For the text-containing cell, return its midpoint in (x, y) coordinate format. 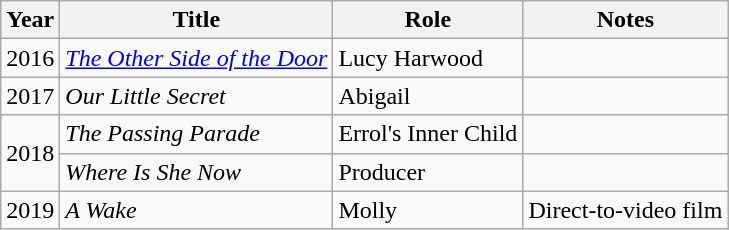
The Other Side of the Door (196, 58)
Abigail (428, 96)
The Passing Parade (196, 134)
Notes (626, 20)
Errol's Inner Child (428, 134)
Role (428, 20)
2017 (30, 96)
A Wake (196, 210)
Title (196, 20)
Our Little Secret (196, 96)
2016 (30, 58)
Molly (428, 210)
2019 (30, 210)
Year (30, 20)
Producer (428, 172)
2018 (30, 153)
Where Is She Now (196, 172)
Lucy Harwood (428, 58)
Direct-to-video film (626, 210)
